Locate the cell with the specified text and output its [x, y] center coordinate. 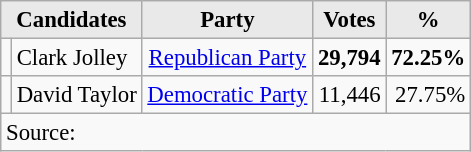
29,794 [350, 58]
Clark Jolley [76, 58]
Democratic Party [228, 95]
% [428, 20]
27.75% [428, 95]
Candidates [72, 20]
Source: [236, 133]
11,446 [350, 95]
Republican Party [228, 58]
Votes [350, 20]
72.25% [428, 58]
Party [228, 20]
David Taylor [76, 95]
